Return the [X, Y] coordinate for the center point of the cell that contains the specified text.  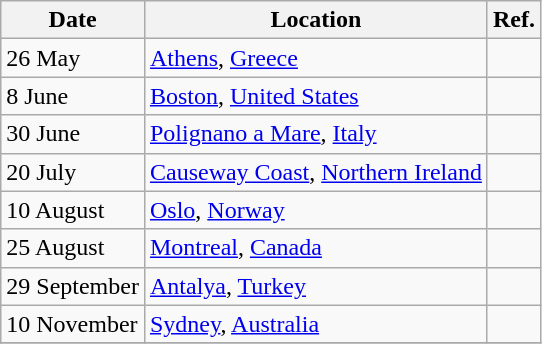
Montreal, Canada [316, 248]
10 November [73, 324]
Date [73, 20]
Causeway Coast, Northern Ireland [316, 172]
Antalya, Turkey [316, 286]
Boston, United States [316, 96]
8 June [73, 96]
Ref. [514, 20]
10 August [73, 210]
Polignano a Mare, Italy [316, 134]
25 August [73, 248]
30 June [73, 134]
Oslo, Norway [316, 210]
Location [316, 20]
Athens, Greece [316, 58]
20 July [73, 172]
29 September [73, 286]
Sydney, Australia [316, 324]
26 May [73, 58]
